Capture the cell that displays the provided text and extract its (X, Y) central coordinate. 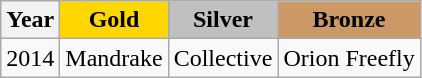
Bronze (349, 20)
Collective (223, 58)
Silver (223, 20)
2014 (30, 58)
Year (30, 20)
Orion Freefly (349, 58)
Mandrake (114, 58)
Gold (114, 20)
